Capture the cell that displays the provided text and extract its (X, Y) central coordinate. 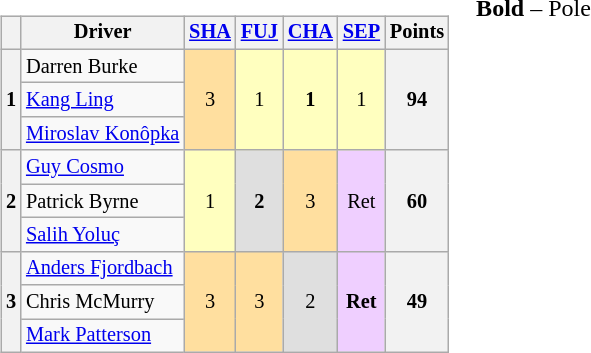
FUJ (260, 33)
SEP (362, 33)
CHA (310, 33)
94 (417, 100)
Guy Cosmo (102, 167)
60 (417, 200)
Patrick Byrne (102, 201)
SHA (210, 33)
Anders Fjordbach (102, 268)
Points (417, 33)
Kang Ling (102, 100)
49 (417, 302)
Driver (102, 33)
Darren Burke (102, 66)
Mark Patterson (102, 336)
Miroslav Konôpka (102, 134)
Salih Yoluç (102, 235)
Chris McMurry (102, 302)
